Scan for the cell matching the given text and deliver its [X, Y] coordinate at center. 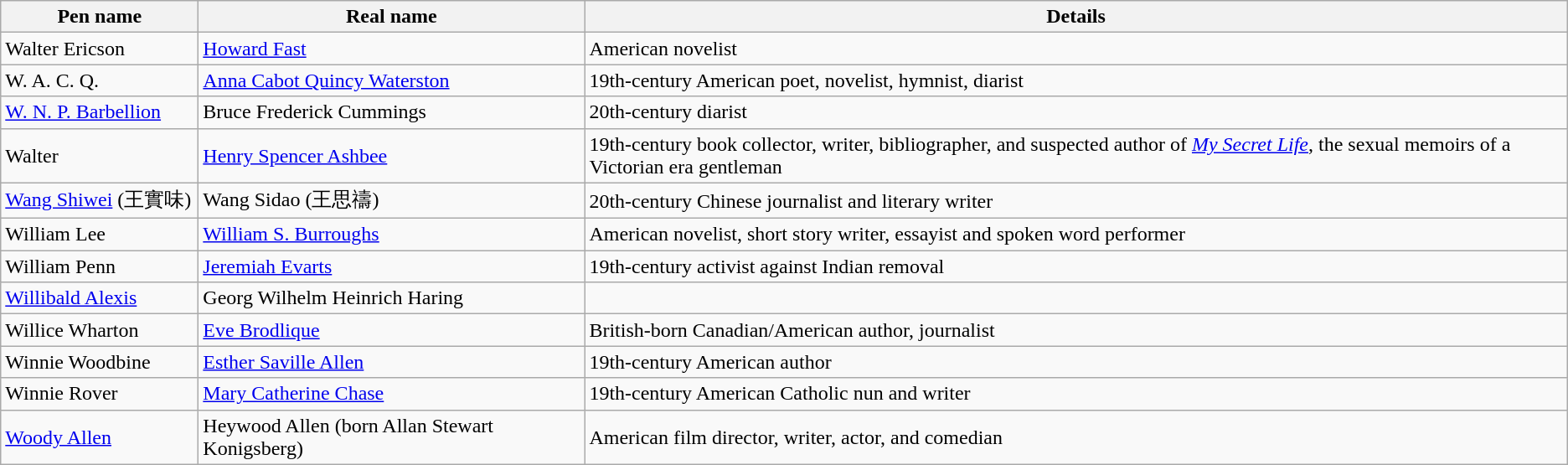
Bruce Frederick Cummings [392, 112]
Walter Ericson [100, 49]
Pen name [100, 17]
Jeremiah Evarts [392, 266]
Henry Spencer Ashbee [392, 156]
Esther Saville Allen [392, 362]
Georg Wilhelm Heinrich Haring [392, 298]
Real name [392, 17]
American novelist, short story writer, essayist and spoken word performer [1075, 235]
American novelist [1075, 49]
Eve Brodlique [392, 330]
20th-century Chinese journalist and literary writer [1075, 201]
William Penn [100, 266]
Willice Wharton [100, 330]
Details [1075, 17]
19th-century American author [1075, 362]
19th-century activist against Indian removal [1075, 266]
Howard Fast [392, 49]
Wang Sidao (王思禱) [392, 201]
Winnie Rover [100, 394]
Winnie Woodbine [100, 362]
20th-century diarist [1075, 112]
Anna Cabot Quincy Waterston [392, 80]
American film director, writer, actor, and comedian [1075, 437]
Mary Catherine Chase [392, 394]
W. A. C. Q. [100, 80]
19th-century American poet, novelist, hymnist, diarist [1075, 80]
Wang Shiwei (王實味) [100, 201]
19th-century book collector, writer, bibliographer, and suspected author of My Secret Life, the sexual memoirs of a Victorian era gentleman [1075, 156]
Walter [100, 156]
Woody Allen [100, 437]
British-born Canadian/American author, journalist [1075, 330]
William Lee [100, 235]
Heywood Allen (born Allan Stewart Konigsberg) [392, 437]
Willibald Alexis [100, 298]
William S. Burroughs [392, 235]
19th-century American Catholic nun and writer [1075, 394]
W. N. P. Barbellion [100, 112]
